Search for the cell housing the specified text and yield its (x, y) center coordinate. 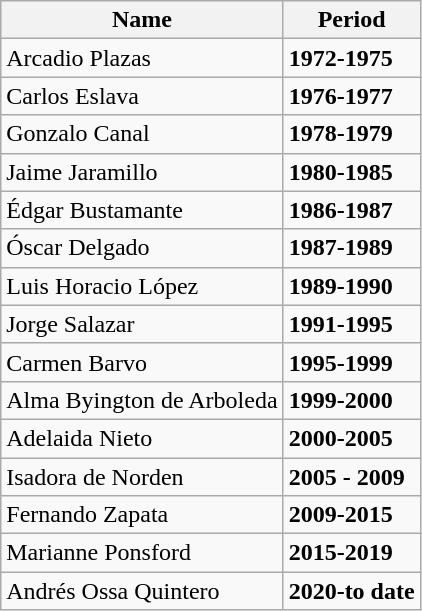
1999-2000 (352, 400)
1989-1990 (352, 286)
Carmen Barvo (142, 362)
2020-to date (352, 591)
Luis Horacio López (142, 286)
Carlos Eslava (142, 96)
Gonzalo Canal (142, 134)
Adelaida Nieto (142, 438)
Arcadio Plazas (142, 58)
1991-1995 (352, 324)
Jorge Salazar (142, 324)
Isadora de Norden (142, 477)
1972-1975 (352, 58)
Alma Byington de Arboleda (142, 400)
Name (142, 20)
Óscar Delgado (142, 248)
1987-1989 (352, 248)
1978-1979 (352, 134)
Period (352, 20)
2015-2019 (352, 553)
1986-1987 (352, 210)
Jaime Jaramillo (142, 172)
2000-2005 (352, 438)
Édgar Bustamante (142, 210)
1995-1999 (352, 362)
1976-1977 (352, 96)
Fernando Zapata (142, 515)
2005 - 2009 (352, 477)
Andrés Ossa Quintero (142, 591)
Marianne Ponsford (142, 553)
1980-1985 (352, 172)
2009-2015 (352, 515)
